Detect which cell encompasses the target text, then output its [x, y] center coordinate. 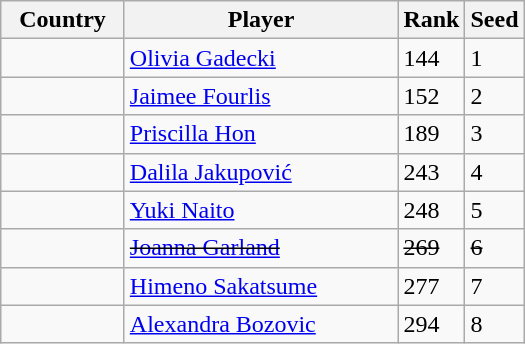
277 [432, 286]
7 [494, 286]
5 [494, 210]
Dalila Jakupović [261, 172]
Country [63, 20]
248 [432, 210]
Yuki Naito [261, 210]
2 [494, 96]
Player [261, 20]
Alexandra Bozovic [261, 324]
152 [432, 96]
144 [432, 58]
Olivia Gadecki [261, 58]
1 [494, 58]
269 [432, 248]
8 [494, 324]
6 [494, 248]
3 [494, 134]
294 [432, 324]
Himeno Sakatsume [261, 286]
4 [494, 172]
Priscilla Hon [261, 134]
Joanna Garland [261, 248]
Jaimee Fourlis [261, 96]
Rank [432, 20]
243 [432, 172]
189 [432, 134]
Seed [494, 20]
